Pinpoint the cell where the given text exists, returning its [X, Y] midpoint coordinate. 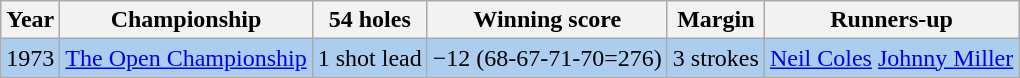
3 strokes [716, 58]
−12 (68-67-71-70=276) [547, 58]
1 shot lead [370, 58]
Neil Coles Johnny Miller [891, 58]
The Open Championship [186, 58]
54 holes [370, 20]
Runners-up [891, 20]
Winning score [547, 20]
Championship [186, 20]
Margin [716, 20]
Year [30, 20]
1973 [30, 58]
